For the text-containing cell, return its midpoint in (X, Y) coordinate format. 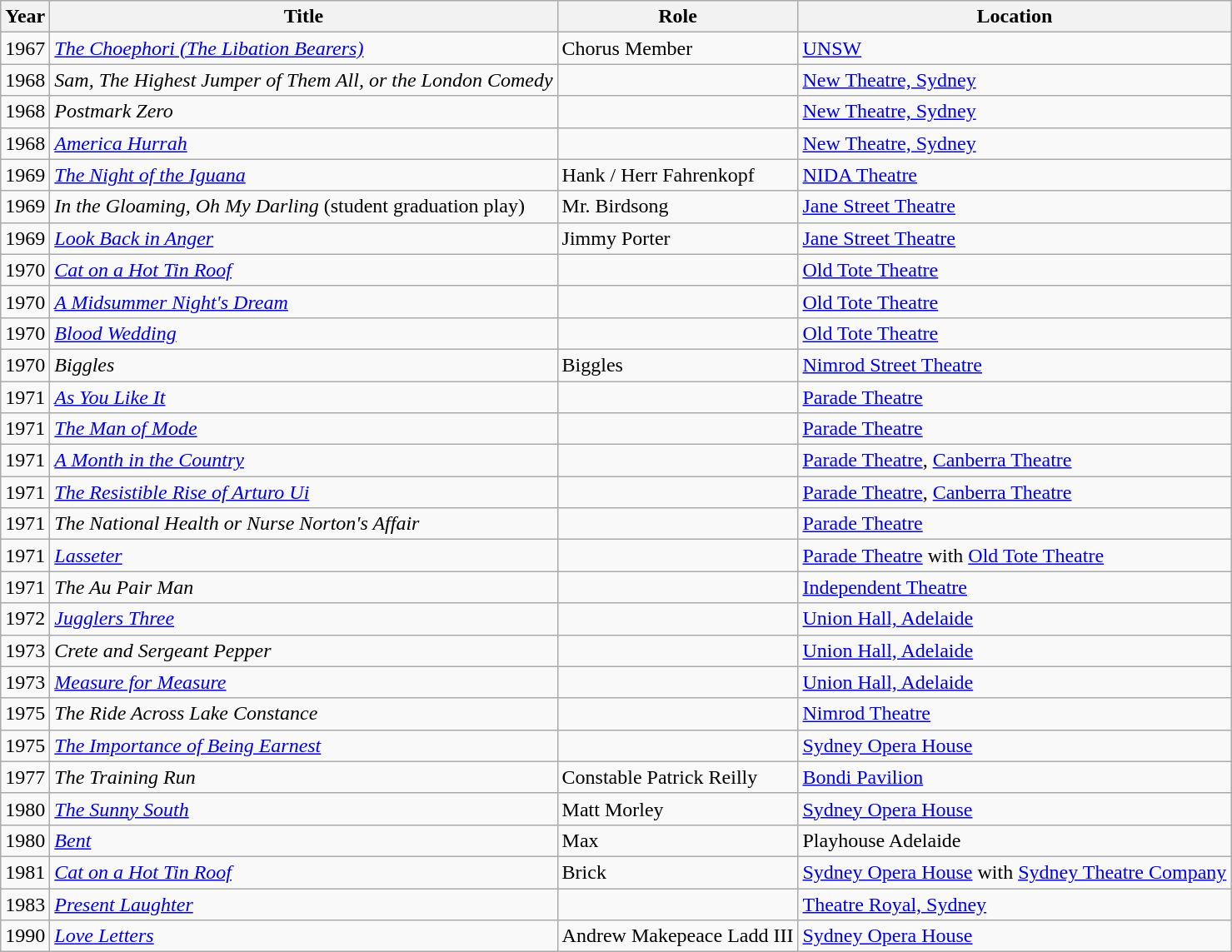
The Training Run (303, 777)
The Au Pair Man (303, 587)
As You Like It (303, 397)
1967 (25, 48)
The Importance of Being Earnest (303, 745)
Title (303, 17)
Sydney Opera House with Sydney Theatre Company (1015, 872)
Location (1015, 17)
Playhouse Adelaide (1015, 840)
Chorus Member (678, 48)
Independent Theatre (1015, 587)
1981 (25, 872)
Parade Theatre with Old Tote Theatre (1015, 556)
The Choephori (The Libation Bearers) (303, 48)
Blood Wedding (303, 333)
Nimrod Theatre (1015, 714)
Matt Morley (678, 809)
Andrew Makepeace Ladd III (678, 936)
Lasseter (303, 556)
Measure for Measure (303, 682)
The Night of the Iguana (303, 175)
The Man of Mode (303, 429)
Brick (678, 872)
1972 (25, 619)
Role (678, 17)
The Sunny South (303, 809)
Hank / Herr Fahrenkopf (678, 175)
A Midsummer Night's Dream (303, 302)
Theatre Royal, Sydney (1015, 904)
Look Back in Anger (303, 238)
The Ride Across Lake Constance (303, 714)
The National Health or Nurse Norton's Affair (303, 524)
In the Gloaming, Oh My Darling (student graduation play) (303, 207)
A Month in the Country (303, 461)
The Resistible Rise of Arturo Ui (303, 492)
1977 (25, 777)
Mr. Birdsong (678, 207)
NIDA Theatre (1015, 175)
Bondi Pavilion (1015, 777)
America Hurrah (303, 143)
UNSW (1015, 48)
Jugglers Three (303, 619)
1990 (25, 936)
Jimmy Porter (678, 238)
Max (678, 840)
Sam, The Highest Jumper of Them All, or the London Comedy (303, 80)
Postmark Zero (303, 112)
Love Letters (303, 936)
Constable Patrick Reilly (678, 777)
Nimrod Street Theatre (1015, 365)
Crete and Sergeant Pepper (303, 650)
Bent (303, 840)
Present Laughter (303, 904)
1983 (25, 904)
Year (25, 17)
